Pinpoint the cell where the given text exists, returning its [x, y] midpoint coordinate. 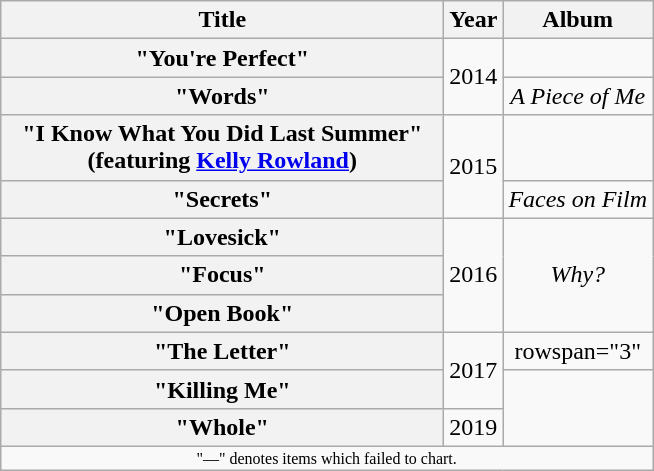
"Secrets" [222, 199]
"Focus" [222, 275]
2015 [474, 166]
2016 [474, 275]
"Lovesick" [222, 237]
2014 [474, 77]
"Open Book" [222, 313]
"The Letter" [222, 351]
"I Know What You Did Last Summer"(featuring Kelly Rowland) [222, 148]
2019 [474, 427]
Title [222, 20]
rowspan="3" [578, 351]
"Whole" [222, 427]
"—" denotes items which failed to chart. [327, 458]
2017 [474, 370]
"Words" [222, 96]
"You're Perfect" [222, 58]
Album [578, 20]
"Killing Me" [222, 389]
A Piece of Me [578, 96]
Why? [578, 275]
Year [474, 20]
Faces on Film [578, 199]
